Determine the [X, Y] coordinate at the center of the cell enclosing the given text.  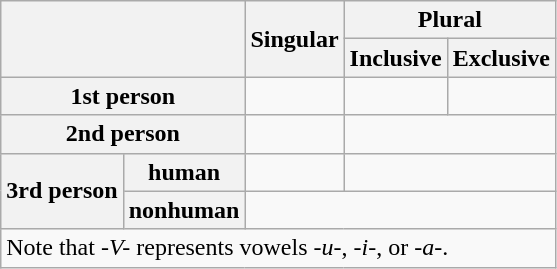
1st person [123, 96]
Inclusive [396, 58]
Exclusive [501, 58]
Singular [294, 39]
2nd person [123, 134]
Note that -V- represents vowels -u-, -i-, or -a-. [278, 248]
nonhuman [184, 210]
human [184, 172]
Plural [450, 20]
3rd person [62, 191]
